Scan for the cell matching the given text and deliver its (X, Y) coordinate at center. 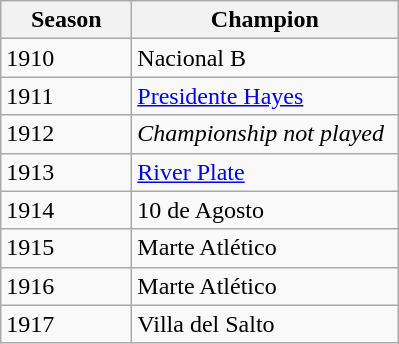
1913 (66, 172)
Villa del Salto (265, 324)
River Plate (265, 172)
Presidente Hayes (265, 96)
1916 (66, 286)
1915 (66, 248)
1911 (66, 96)
Season (66, 20)
1917 (66, 324)
10 de Agosto (265, 210)
1914 (66, 210)
Nacional B (265, 58)
1910 (66, 58)
1912 (66, 134)
Champion (265, 20)
Championship not played (265, 134)
